Return (X, Y) of the center of cell containing provided text 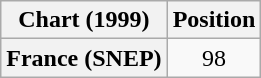
France (SNEP) (84, 58)
Chart (1999) (84, 20)
Position (214, 20)
98 (214, 58)
